Capture the cell that displays the provided text and extract its [x, y] central coordinate. 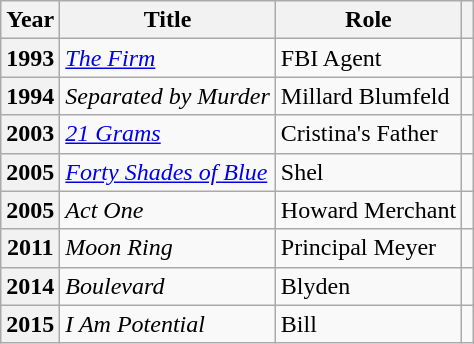
The Firm [168, 58]
Cristina's Father [368, 134]
1993 [30, 58]
I Am Potential [168, 324]
Principal Meyer [368, 248]
Forty Shades of Blue [168, 172]
2011 [30, 248]
Blyden [368, 286]
Separated by Murder [168, 96]
Millard Blumfeld [368, 96]
Boulevard [168, 286]
1994 [30, 96]
Shel [368, 172]
21 Grams [168, 134]
2014 [30, 286]
FBI Agent [368, 58]
Moon Ring [168, 248]
Howard Merchant [368, 210]
2003 [30, 134]
Title [168, 20]
Act One [168, 210]
Bill [368, 324]
Year [30, 20]
2015 [30, 324]
Role [368, 20]
